Extract the (X, Y) coordinate from the center of the cell holding the provided text.  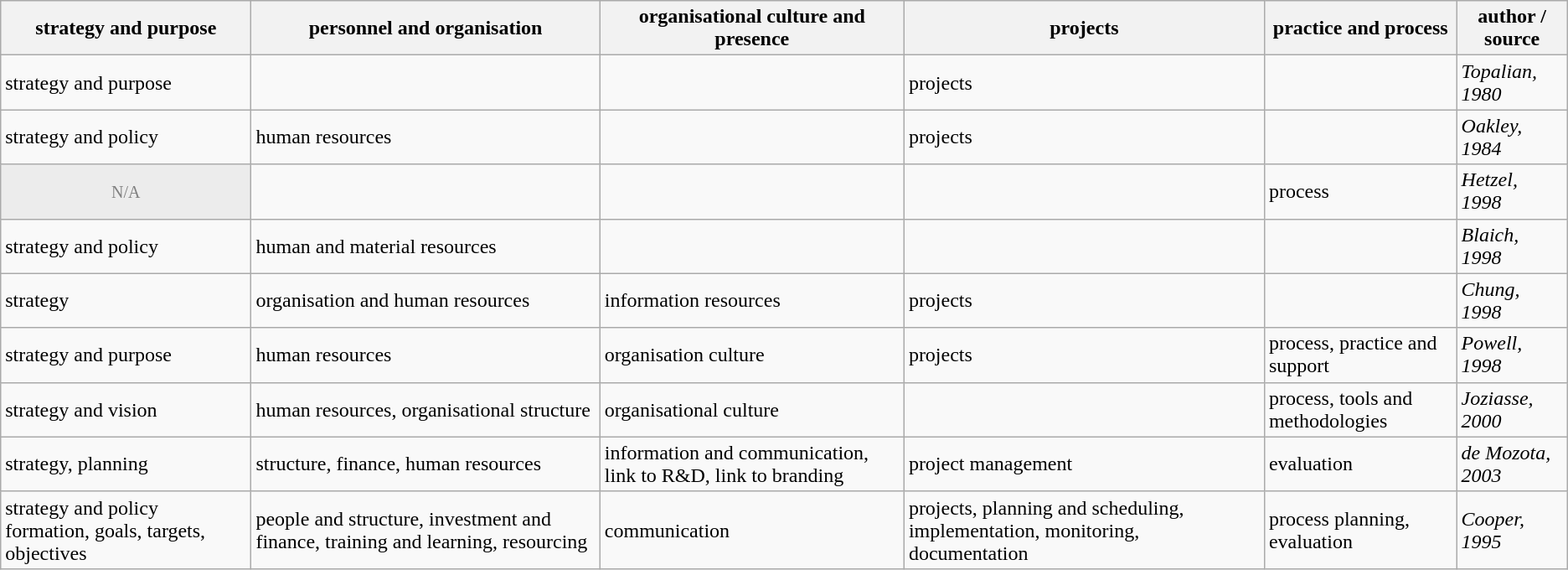
projects, planning and scheduling, implementation, monitoring, documentation (1084, 530)
process, tools and methodologies (1360, 409)
Powell, 1998 (1512, 355)
strategy, planning (126, 464)
organisation culture (752, 355)
strategy and policy formation, goals, targets, objectives (126, 530)
information and communication, link to R&D, link to branding (752, 464)
process planning, evaluation (1360, 530)
strategy (126, 300)
process (1360, 191)
personnel and organisation (426, 28)
evaluation (1360, 464)
Hetzel, 1998 (1512, 191)
organisational culture and presence (752, 28)
N/A (126, 191)
Topalian, 1980 (1512, 82)
structure, finance, human resources (426, 464)
communication (752, 530)
human and material resources (426, 246)
strategy and vision (126, 409)
Oakley, 1984 (1512, 137)
Blaich, 1998 (1512, 246)
information resources (752, 300)
project management (1084, 464)
people and structure, investment and finance, training and learning, resourcing (426, 530)
process, practice and support (1360, 355)
organisation and human resources (426, 300)
de Mozota, 2003 (1512, 464)
organisational culture (752, 409)
Chung, 1998 (1512, 300)
Cooper, 1995 (1512, 530)
human resources, organisational structure (426, 409)
Joziasse, 2000 (1512, 409)
practice and process (1360, 28)
author / source (1512, 28)
